Return [x, y] of the center of cell containing provided text 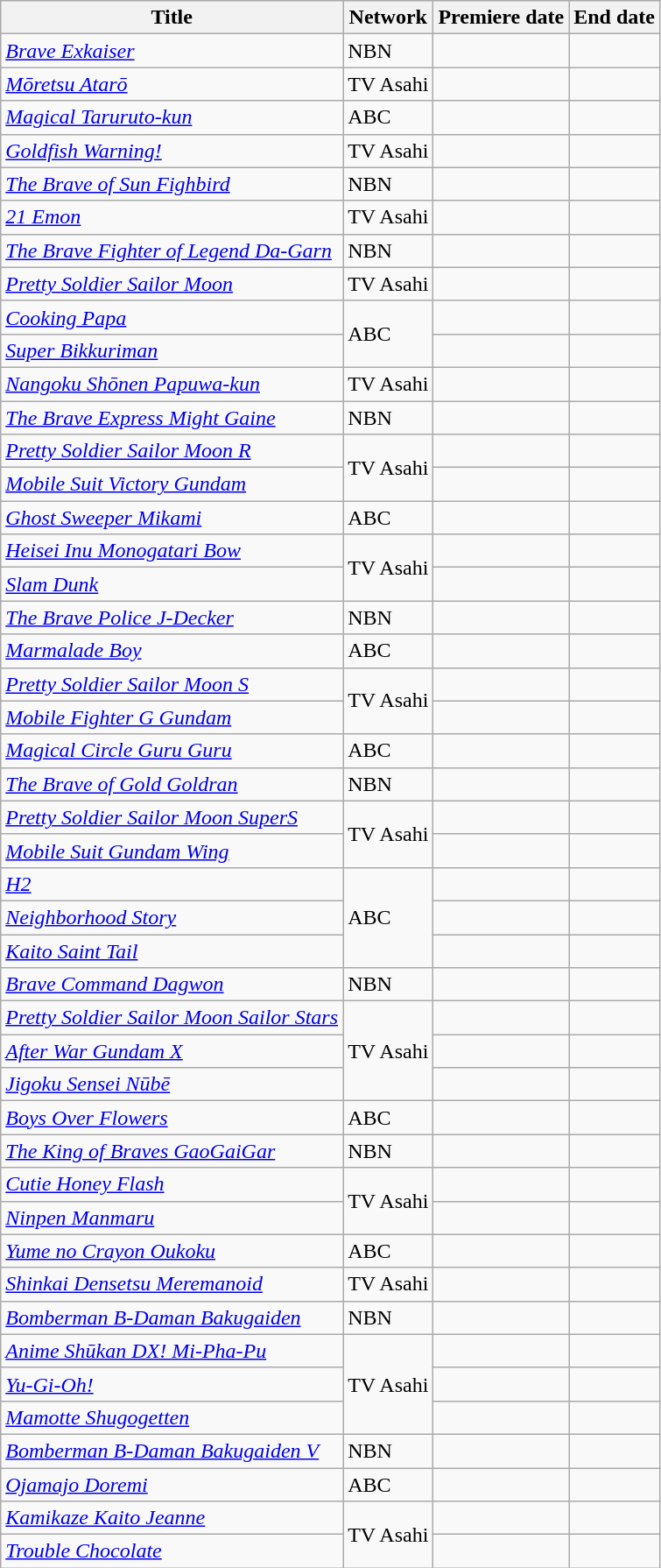
Mōretsu Atarō [172, 84]
Cutie Honey Flash [172, 1184]
Magical Taruruto-kun [172, 117]
Kaito Saint Tail [172, 950]
Anime Shūkan DX! Mi-Pha-Pu [172, 1351]
The Brave Police J-Decker [172, 618]
Brave Command Dagwon [172, 985]
21 Emon [172, 217]
Mobile Fighter G Gundam [172, 717]
Pretty Soldier Sailor Moon S [172, 684]
Bomberman B-Daman Bakugaiden V [172, 1451]
Premiere date [501, 18]
Pretty Soldier Sailor Moon Sailor Stars [172, 1018]
Mobile Suit Gundam Wing [172, 851]
Ninpen Manmaru [172, 1218]
Ojamajo Doremi [172, 1485]
Goldfish Warning! [172, 151]
Pretty Soldier Sailor Moon SuperS [172, 817]
The King of Braves GaoGaiGar [172, 1151]
H2 [172, 884]
Pretty Soldier Sailor Moon [172, 284]
Slam Dunk [172, 584]
Super Bikkuriman [172, 350]
Shinkai Densetsu Meremanoid [172, 1284]
The Brave Express Might Gaine [172, 418]
Magical Circle Guru Guru [172, 751]
Pretty Soldier Sailor Moon R [172, 451]
The Brave Fighter of Legend Da-Garn [172, 251]
After War Gundam X [172, 1051]
Yu-Gi-Oh! [172, 1384]
Kamikaze Kaito Jeanne [172, 1518]
Nangoku Shōnen Papuwa-kun [172, 384]
The Brave of Gold Goldran [172, 784]
Title [172, 18]
Cooking Papa [172, 317]
Heisei Inu Monogatari Bow [172, 551]
Ghost Sweeper Mikami [172, 518]
Neighborhood Story [172, 917]
The Brave of Sun Fighbird [172, 184]
Mamotte Shugogetten [172, 1417]
Boys Over Flowers [172, 1118]
Network [389, 18]
Mobile Suit Victory Gundam [172, 484]
Jigoku Sensei Nūbē [172, 1084]
Bomberman B-Daman Bakugaiden [172, 1317]
End date [615, 18]
Yume no Crayon Oukoku [172, 1251]
Brave Exkaiser [172, 51]
Marmalade Boy [172, 651]
Trouble Chocolate [172, 1551]
